Scan for the cell matching the given text and deliver its [X, Y] coordinate at center. 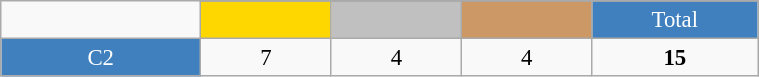
C2 [101, 58]
Total [675, 20]
15 [675, 58]
7 [266, 58]
